Find where the given text appears and provide that cell's center as [X, Y] coordinate. 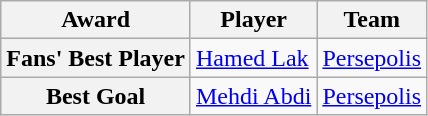
Award [96, 20]
Hamed Lak [253, 58]
Best Goal [96, 96]
Mehdi Abdi [253, 96]
Fans' Best Player [96, 58]
Team [372, 20]
Player [253, 20]
